Determine the [x, y] coordinate at the center of the cell enclosing the given text.  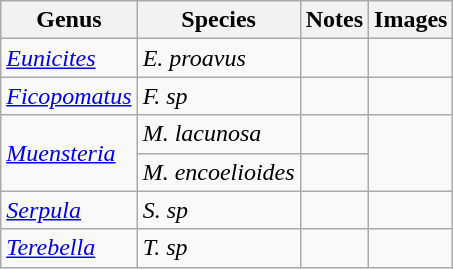
M. encoelioides [218, 172]
Images [411, 20]
Notes [334, 20]
Terebella [69, 248]
Ficopomatus [69, 96]
S. sp [218, 210]
Species [218, 20]
Genus [69, 20]
Serpula [69, 210]
M. lacunosa [218, 134]
Eunicites [69, 58]
Muensteria [69, 153]
F. sp [218, 96]
T. sp [218, 248]
E. proavus [218, 58]
